Search for the cell housing the specified text and yield its [X, Y] center coordinate. 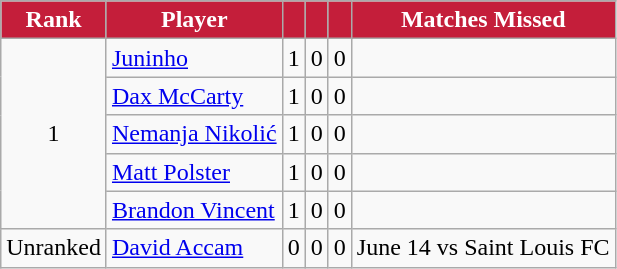
Brandon Vincent [194, 210]
Rank [54, 20]
June 14 vs Saint Louis FC [483, 248]
Unranked [54, 248]
Nemanja Nikolić [194, 134]
Matches Missed [483, 20]
Juninho [194, 58]
Dax McCarty [194, 96]
David Accam [194, 248]
Player [194, 20]
Matt Polster [194, 172]
